From the cell containing the given text, extract its center point as [X, Y] coordinate. 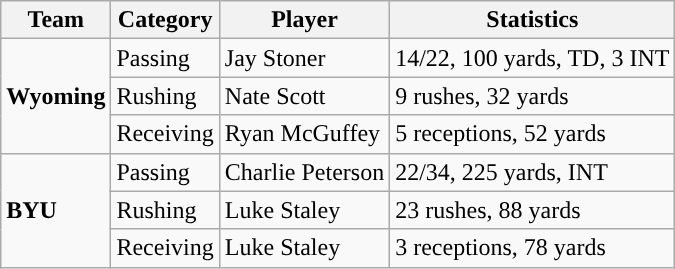
Statistics [532, 20]
Category [165, 20]
Jay Stoner [304, 58]
22/34, 225 yards, INT [532, 172]
5 receptions, 52 yards [532, 134]
14/22, 100 yards, TD, 3 INT [532, 58]
Charlie Peterson [304, 172]
Ryan McGuffey [304, 134]
BYU [56, 210]
23 rushes, 88 yards [532, 210]
Team [56, 20]
9 rushes, 32 yards [532, 96]
3 receptions, 78 yards [532, 248]
Player [304, 20]
Nate Scott [304, 96]
Wyoming [56, 96]
